Detect which cell encompasses the target text, then output its [X, Y] center coordinate. 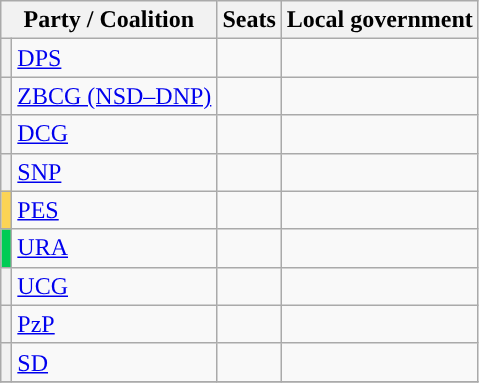
ZBCG (NSD–DNP) [114, 96]
URA [114, 248]
UCG [114, 286]
Local government [380, 20]
Seats [249, 20]
SD [114, 362]
PzP [114, 324]
SNP [114, 172]
DCG [114, 134]
DPS [114, 58]
PES [114, 210]
Party / Coalition [109, 20]
